Output the [X, Y] coordinate of the center of the cell containing the given text.  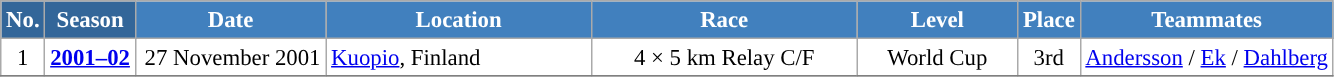
3rd [1049, 58]
4 × 5 km Relay C/F [724, 58]
World Cup [938, 58]
1 [23, 58]
Kuopio, Finland [459, 58]
Andersson / Ek / Dahlberg [1206, 58]
Level [938, 20]
Season [90, 20]
Teammates [1206, 20]
Date [230, 20]
27 November 2001 [230, 58]
Location [459, 20]
Race [724, 20]
Place [1049, 20]
No. [23, 20]
2001–02 [90, 58]
